From the cell containing the given text, extract its center point as [x, y] coordinate. 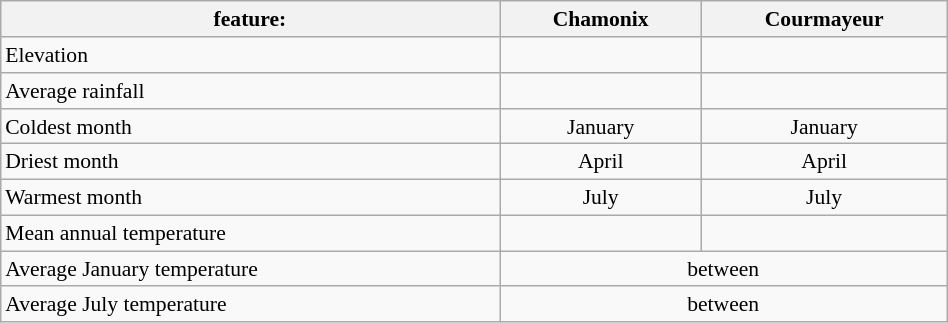
Chamonix [601, 19]
Warmest month [250, 197]
Driest month [250, 162]
Average July temperature [250, 304]
Average rainfall [250, 91]
Elevation [250, 55]
Average January temperature [250, 269]
Courmayeur [824, 19]
Mean annual temperature [250, 233]
Coldest month [250, 126]
feature: [250, 19]
